Detect which cell encompasses the target text, then output its [X, Y] center coordinate. 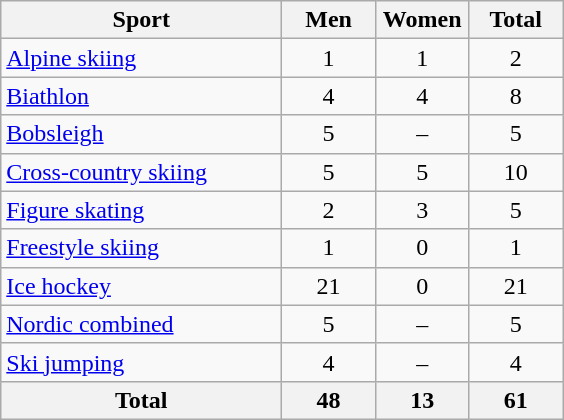
48 [329, 400]
61 [516, 400]
Figure skating [142, 210]
Alpine skiing [142, 58]
8 [516, 96]
Freestyle skiing [142, 248]
10 [516, 172]
Bobsleigh [142, 134]
Men [329, 20]
Nordic combined [142, 324]
Ice hockey [142, 286]
13 [422, 400]
Sport [142, 20]
3 [422, 210]
Cross-country skiing [142, 172]
Ski jumping [142, 362]
Biathlon [142, 96]
Women [422, 20]
